Scan for the cell matching the given text and deliver its [x, y] coordinate at center. 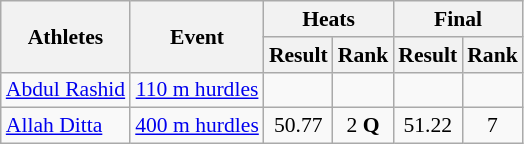
51.22 [428, 126]
Heats [328, 19]
Final [458, 19]
110 m hurdles [197, 90]
Event [197, 36]
Allah Ditta [66, 126]
Athletes [66, 36]
400 m hurdles [197, 126]
50.77 [298, 126]
Abdul Rashid [66, 90]
7 [492, 126]
2 Q [364, 126]
